Return the (x, y) coordinate for the center point of the cell that contains the specified text.  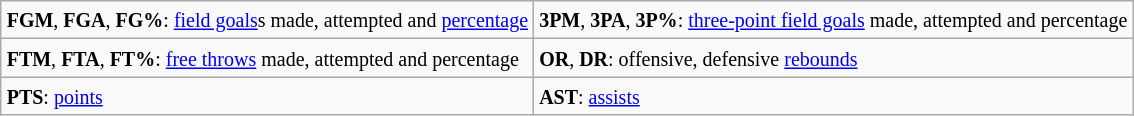
FTM, FTA, FT%: free throws made, attempted and percentage (267, 58)
PTS: points (267, 96)
FGM, FGA, FG%: field goalss made, attempted and percentage (267, 20)
OR, DR: offensive, defensive rebounds (834, 58)
3PM, 3PA, 3P%: three-point field goals made, attempted and percentage (834, 20)
AST: assists (834, 96)
